Pinpoint the cell where the given text exists, returning its [X, Y] midpoint coordinate. 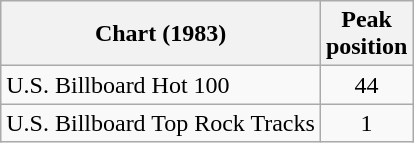
44 [366, 85]
U.S. Billboard Hot 100 [161, 85]
Chart (1983) [161, 34]
U.S. Billboard Top Rock Tracks [161, 123]
Peakposition [366, 34]
1 [366, 123]
